Extract the (X, Y) coordinate from the center of the cell holding the provided text.  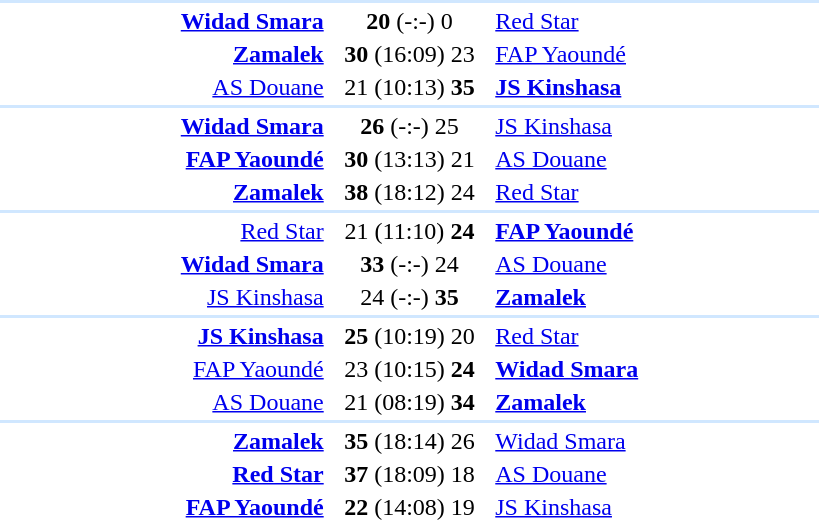
21 (08:19) 34 (410, 402)
38 (18:12) 24 (410, 192)
37 (18:09) 18 (410, 474)
23 (10:15) 24 (410, 369)
26 (-:-) 25 (410, 126)
20 (-:-) 0 (410, 21)
30 (16:09) 23 (410, 54)
21 (10:13) 35 (410, 87)
24 (-:-) 35 (410, 297)
33 (-:-) 24 (410, 264)
25 (10:19) 20 (410, 336)
35 (18:14) 26 (410, 441)
21 (11:10) 24 (410, 231)
30 (13:13) 21 (410, 159)
